Find where the given text appears and provide that cell's center as (x, y) coordinate. 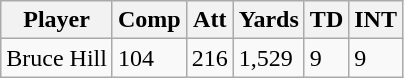
Bruce Hill (57, 58)
Player (57, 20)
1,529 (268, 58)
TD (326, 20)
Yards (268, 20)
INT (376, 20)
Comp (149, 20)
216 (210, 58)
104 (149, 58)
Att (210, 20)
